Capture the cell that displays the provided text and extract its [X, Y] central coordinate. 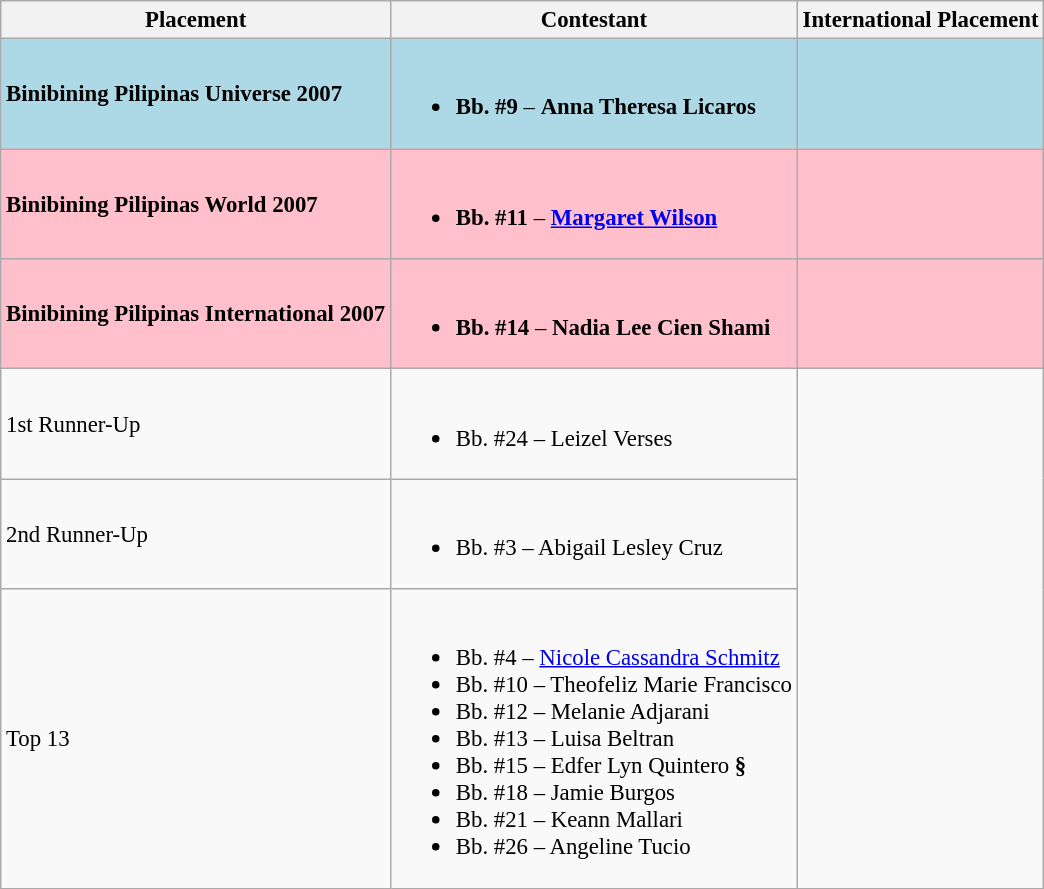
Bb. #3 – Abigail Lesley Cruz [594, 534]
Bb. #14 – Nadia Lee Cien Shami [594, 314]
Top 13 [196, 738]
International Placement [920, 20]
Binibining Pilipinas International 2007 [196, 314]
Bb. #11 – Margaret Wilson [594, 204]
2nd Runner-Up [196, 534]
Bb. #9 – Anna Theresa Licaros [594, 94]
Binibining Pilipinas Universe 2007 [196, 94]
Contestant [594, 20]
Bb. #24 – Leizel Verses [594, 424]
1st Runner-Up [196, 424]
Binibining Pilipinas World 2007 [196, 204]
Placement [196, 20]
